For the text-containing cell, return its midpoint in [x, y] coordinate format. 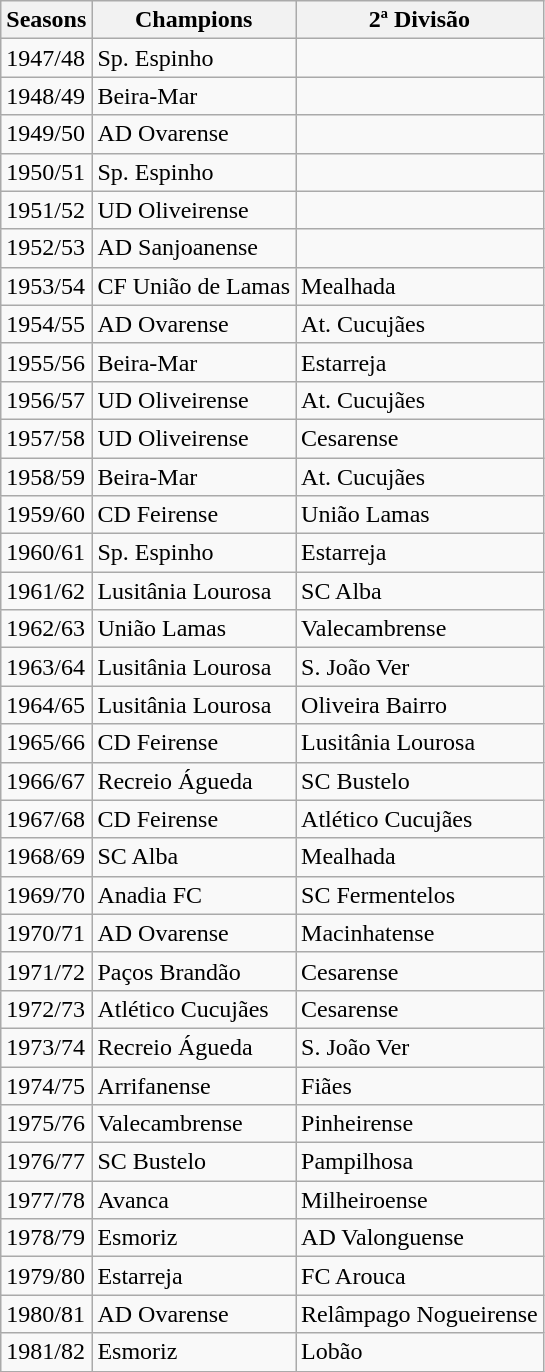
Macinhatense [420, 933]
SC Fermentelos [420, 895]
1981/82 [46, 1352]
1963/64 [46, 667]
FC Arouca [420, 1276]
1971/72 [46, 971]
Pinheirense [420, 1124]
Seasons [46, 20]
1959/60 [46, 515]
1965/66 [46, 743]
1975/76 [46, 1124]
2ª Divisão [420, 20]
1962/63 [46, 629]
Fiães [420, 1085]
1970/71 [46, 933]
1950/51 [46, 172]
1973/74 [46, 1047]
Champions [194, 20]
1955/56 [46, 362]
1948/49 [46, 96]
1968/69 [46, 857]
Paços Brandão [194, 971]
1957/58 [46, 438]
1974/75 [46, 1085]
1951/52 [46, 210]
AD Valonguense [420, 1238]
1960/61 [46, 553]
1980/81 [46, 1314]
Oliveira Bairro [420, 705]
1967/68 [46, 819]
1949/50 [46, 134]
Arrifanense [194, 1085]
Milheiroense [420, 1200]
Pampilhosa [420, 1162]
1956/57 [46, 400]
AD Sanjoanense [194, 248]
1961/62 [46, 591]
1976/77 [46, 1162]
Relâmpago Nogueirense [420, 1314]
1978/79 [46, 1238]
1952/53 [46, 248]
1958/59 [46, 477]
1964/65 [46, 705]
1972/73 [46, 1009]
CF União de Lamas [194, 286]
1953/54 [46, 286]
1954/55 [46, 324]
1966/67 [46, 781]
1977/78 [46, 1200]
Avanca [194, 1200]
Lobão [420, 1352]
1947/48 [46, 58]
1979/80 [46, 1276]
1969/70 [46, 895]
Anadia FC [194, 895]
